Detect which cell encompasses the target text, then output its (x, y) center coordinate. 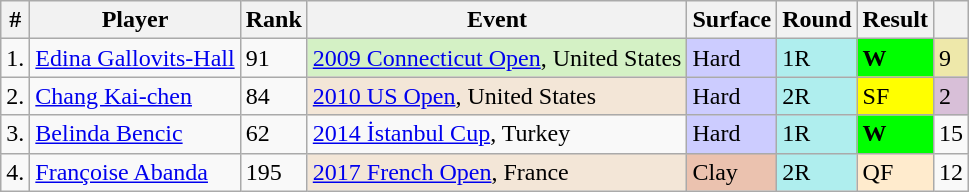
2009 Connecticut Open, United States (497, 58)
62 (274, 134)
Clay (732, 172)
Belinda Bencic (135, 134)
Event (497, 20)
4. (16, 172)
2 (950, 96)
91 (274, 58)
9 (950, 58)
Round (817, 20)
2017 French Open, France (497, 172)
2014 İstanbul Cup, Turkey (497, 134)
Result (895, 20)
Rank (274, 20)
84 (274, 96)
15 (950, 134)
QF (895, 172)
3. (16, 134)
Edina Gallovits-Hall (135, 58)
2. (16, 96)
Françoise Abanda (135, 172)
195 (274, 172)
# (16, 20)
1. (16, 58)
Player (135, 20)
Surface (732, 20)
Chang Kai-chen (135, 96)
SF (895, 96)
12 (950, 172)
2010 US Open, United States (497, 96)
